Identify which cell holds the provided text, then report its (x, y) central coordinate. 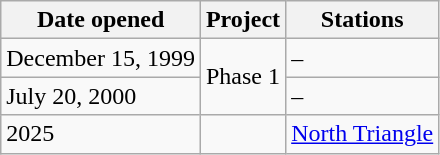
Stations (362, 20)
Date opened (101, 20)
2025 (101, 134)
Project (242, 20)
North Triangle (362, 134)
Phase 1 (242, 77)
July 20, 2000 (101, 96)
December 15, 1999 (101, 58)
